Return the [X, Y] coordinate for the center point of the cell that contains the specified text.  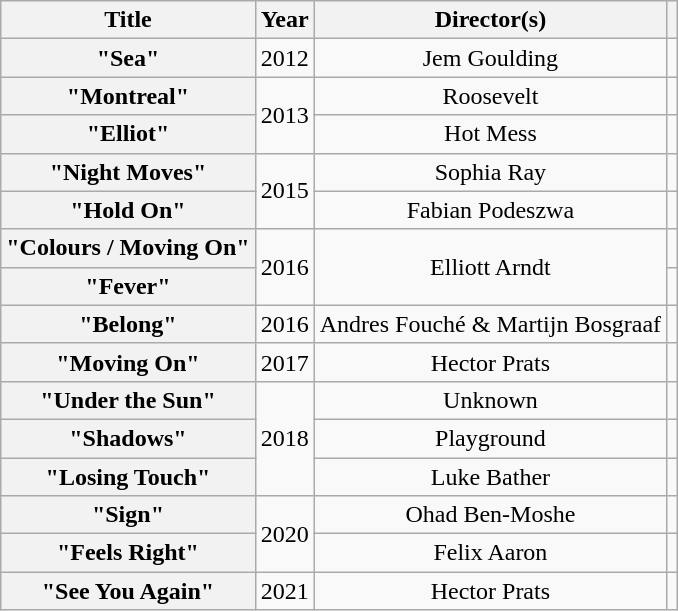
"Belong" [128, 324]
"Under the Sun" [128, 400]
2020 [284, 534]
2015 [284, 191]
"See You Again" [128, 591]
"Hold On" [128, 210]
"Feels Right" [128, 553]
"Sign" [128, 515]
2013 [284, 115]
Fabian Podeszwa [490, 210]
"Night Moves" [128, 172]
"Losing Touch" [128, 477]
Jem Goulding [490, 58]
2018 [284, 438]
Hot Mess [490, 134]
"Moving On" [128, 362]
"Colours / Moving On" [128, 248]
Elliott Arndt [490, 267]
Sophia Ray [490, 172]
Andres Fouché & Martijn Bosgraaf [490, 324]
Felix Aaron [490, 553]
2017 [284, 362]
"Sea" [128, 58]
Year [284, 20]
"Fever" [128, 286]
Ohad Ben-Moshe [490, 515]
Unknown [490, 400]
2021 [284, 591]
Roosevelt [490, 96]
"Shadows" [128, 438]
Playground [490, 438]
"Elliot" [128, 134]
"Montreal" [128, 96]
Luke Bather [490, 477]
Title [128, 20]
Director(s) [490, 20]
2012 [284, 58]
